Extract the [X, Y] coordinate from the center of the cell holding the provided text.  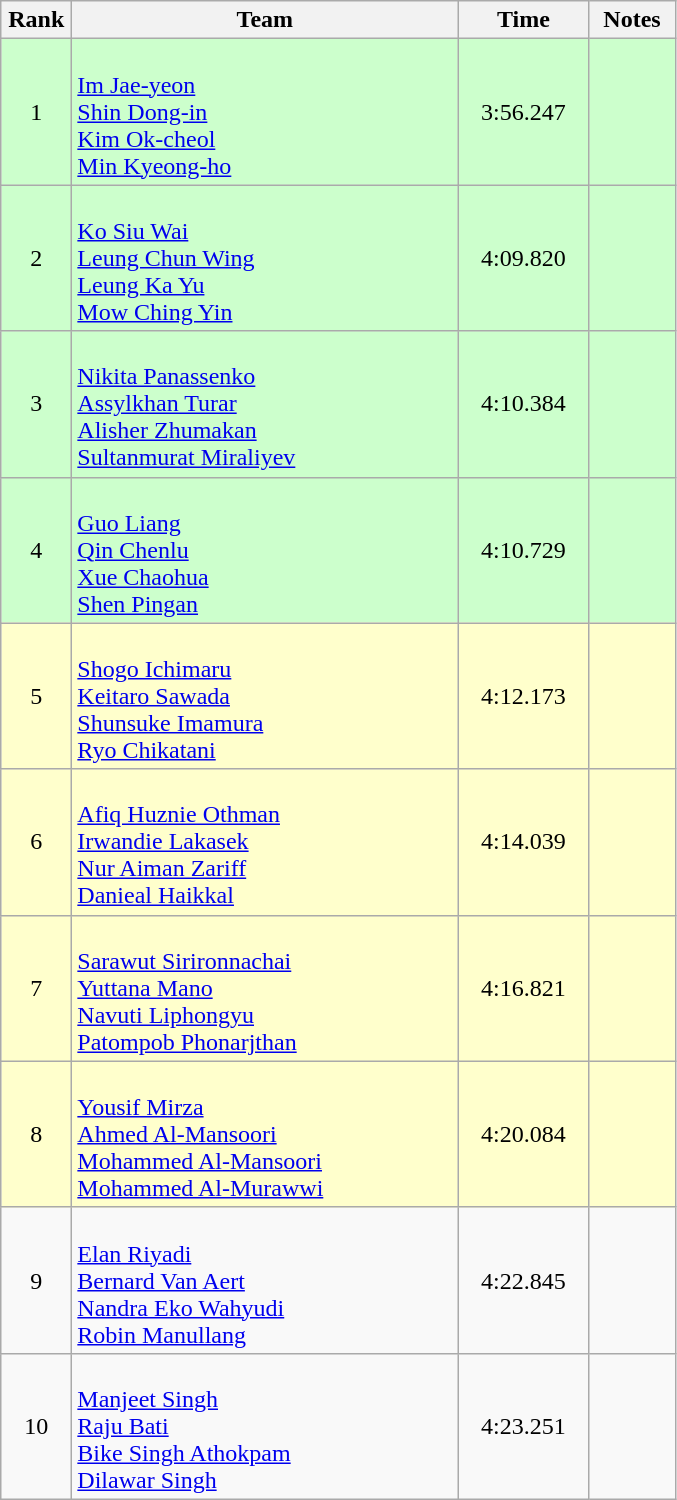
4:12.173 [524, 696]
Yousif MirzaAhmed Al-MansooriMohammed Al-MansooriMohammed Al-Murawwi [265, 1134]
4:10.384 [524, 404]
Afiq Huznie OthmanIrwandie LakasekNur Aiman ZariffDanieal Haikkal [265, 842]
Guo LiangQin ChenluXue ChaohuaShen Pingan [265, 550]
7 [36, 988]
4:20.084 [524, 1134]
Nikita PanassenkoAssylkhan TurarAlisher ZhumakanSultanmurat Miraliyev [265, 404]
6 [36, 842]
9 [36, 1280]
2 [36, 258]
Im Jae-yeonShin Dong-inKim Ok-cheolMin Kyeong-ho [265, 112]
Manjeet SinghRaju BatiBike Singh AthokpamDilawar Singh [265, 1426]
Sarawut SirironnachaiYuttana ManoNavuti LiphongyuPatompob Phonarjthan [265, 988]
3:56.247 [524, 112]
Team [265, 20]
Rank [36, 20]
Time [524, 20]
Notes [632, 20]
Elan RiyadiBernard Van AertNandra Eko WahyudiRobin Manullang [265, 1280]
4:14.039 [524, 842]
Ko Siu WaiLeung Chun WingLeung Ka YuMow Ching Yin [265, 258]
8 [36, 1134]
4:09.820 [524, 258]
4:23.251 [524, 1426]
4:22.845 [524, 1280]
3 [36, 404]
4:10.729 [524, 550]
5 [36, 696]
Shogo IchimaruKeitaro SawadaShunsuke ImamuraRyo Chikatani [265, 696]
1 [36, 112]
4:16.821 [524, 988]
4 [36, 550]
10 [36, 1426]
